Find where the given text appears and provide that cell's center as [x, y] coordinate. 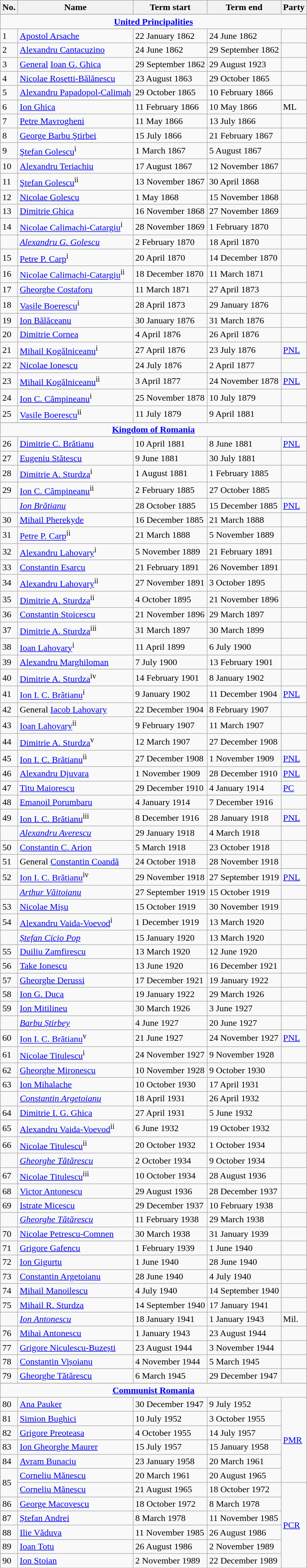
6 June 1932 [170, 1128]
3 [9, 64]
11 April 1899 [170, 647]
65 [9, 1128]
Ion Mihalache [76, 1084]
30 January 1876 [170, 320]
Nicolae Calimachi-Catargiui [76, 227]
29 August 1923 [244, 64]
15 December 1885 [244, 506]
Alexandru Djuvara [76, 774]
15 January 1958 [244, 1447]
Ștefan Cicio Pop [76, 937]
Ion C. Câmpineanuii [76, 490]
84 [9, 1461]
18 April 1931 [170, 1099]
39 [9, 662]
Dimitrie Cornea [76, 335]
15 January 1920 [170, 937]
53 [9, 907]
7 December 1916 [244, 802]
3 October 1895 [244, 583]
43 [9, 725]
28 April 1873 [170, 305]
16 November 1868 [170, 211]
4 June 1927 [170, 1023]
Dimitrie A. Sturdzaii [76, 600]
14 [9, 227]
33 [9, 567]
28 August 1936 [244, 1176]
PC [294, 788]
11 February 1938 [170, 1220]
Ion I. C. Brătianui [76, 695]
27 November 1891 [170, 583]
59 [9, 1009]
Constantin Esarcu [76, 567]
27 October 1885 [244, 490]
Constantin Stoicescu [76, 615]
Take Ionescu [76, 966]
4 April 1876 [170, 335]
26 November 1891 [244, 567]
17 [9, 289]
Nicolae Petrescu-Comnen [76, 1234]
29 December 1947 [244, 1376]
71 [9, 1248]
13 February 1901 [244, 662]
42 [9, 710]
15 July 1957 [170, 1447]
1 February 1885 [244, 473]
Kingdom of Romania [153, 429]
21 August 1965 [170, 1490]
25 November 1878 [170, 397]
Petre P. Carpii [76, 535]
Emanoil Porumbaru [76, 802]
9 February 1907 [170, 725]
23 [9, 381]
31 March 1897 [170, 630]
Term start [170, 7]
Gheorghe Costaforu [76, 289]
31 January 1939 [244, 1234]
Communist Romania [153, 1390]
27 November 1869 [244, 211]
80 [9, 1404]
PCR [294, 1525]
49 [9, 818]
10 July 1952 [170, 1419]
Grigore Gafencu [76, 1248]
Alexandru Teriachiu [76, 166]
Dimitrie A. Sturdzai [76, 473]
11 July 1879 [170, 414]
8 December 1916 [170, 818]
6 July 1900 [244, 647]
11 March 1907 [244, 725]
18 January 1941 [170, 1319]
10 October 1930 [170, 1084]
Vasile Boerescuii [76, 414]
30 [9, 520]
61 [9, 1055]
30 March 1938 [170, 1234]
Grigore Preoteasa [76, 1433]
1 December 1919 [170, 922]
81 [9, 1419]
19 October 1932 [244, 1128]
11 February 1866 [170, 107]
69 [9, 1205]
8 June 1881 [244, 444]
Ștefan Andrei [76, 1518]
58 [9, 994]
68 [9, 1191]
Dimitrie I. G. Ghica [76, 1113]
52 [9, 877]
General Constantin Coandă [76, 861]
41 [9, 695]
Dimitrie A. Sturdzav [76, 742]
Nicolae Rosetti-Bălănescu [76, 78]
8 January 1902 [244, 677]
Dimitrie C. Brătianu [76, 444]
Ion Ghica [76, 107]
7 [9, 121]
8 February 1907 [244, 710]
28 November 1918 [244, 861]
5 March 1918 [170, 847]
89 [9, 1546]
5 June 1932 [244, 1113]
Grigore Niculescu-Buzești [76, 1348]
29 January 1876 [244, 305]
Apostol Arsache [76, 36]
PMR [294, 1440]
1 [9, 36]
36 [9, 615]
13 November 1867 [170, 181]
3 June 1927 [244, 1009]
Petre Mavrogheni [76, 121]
United Principalities [153, 22]
67 [9, 1176]
28 [9, 473]
Dimitrie A. Sturdzaiv [76, 677]
Mihail Kogălniceanui [76, 350]
60 [9, 1038]
11 [9, 181]
20 October 1932 [170, 1145]
35 [9, 600]
29 December 1910 [170, 788]
51 [9, 861]
12 November 1867 [244, 166]
27 April 1873 [244, 289]
Ioan Lahovaryii [76, 725]
13 July 1866 [244, 121]
Ioan Totu [76, 1546]
Constantin C. Arion [76, 847]
17 December 1921 [170, 980]
Ion Bălăceanu [76, 320]
Alexandru Vaida-Voevodi [76, 922]
Ion C. Câmpineanui [76, 397]
25 [9, 414]
1 February 1939 [170, 1248]
Ion Stoian [76, 1561]
54 [9, 922]
24 July 1876 [170, 366]
2 February 1885 [170, 490]
20 June 1927 [244, 1023]
31 [9, 535]
10 May 1866 [244, 107]
Ion Gigurtu [76, 1262]
26 April 1876 [244, 335]
28 November 1869 [170, 227]
Ana Pauker [76, 1404]
83 [9, 1447]
30 March 1899 [244, 630]
10 July 1879 [244, 397]
Nicolae Mișu [76, 907]
13 [9, 211]
31 March 1876 [244, 320]
Istrate Micescu [76, 1205]
10 April 1881 [170, 444]
90 [9, 1561]
Party [294, 7]
40 [9, 677]
10 February 1866 [244, 93]
16 [9, 274]
17 August 1867 [170, 166]
Victor Antonescu [76, 1191]
28 December 1910 [244, 774]
28 October 1885 [170, 506]
10 November 1928 [170, 1070]
1 August 1881 [170, 473]
Ştefan Golescui [76, 151]
17 April 1931 [244, 1084]
29 August 1936 [170, 1191]
9 April 1881 [244, 414]
Dimitrie Ghica [76, 211]
Ştefan Golescuii [76, 181]
15 November 1868 [244, 197]
6 [9, 107]
21 [9, 350]
4 October 1955 [170, 1433]
86 [9, 1504]
16 December 1885 [170, 520]
General Iacob Lahovary [76, 710]
No. [9, 7]
9 October 1934 [244, 1160]
9 June 1881 [170, 458]
16 December 1921 [244, 966]
79 [9, 1376]
1 March 1867 [170, 151]
4 October 1895 [170, 600]
23 August 1863 [170, 78]
Mihail R. Sturdza [76, 1305]
12 March 1907 [170, 742]
12 June 1920 [244, 951]
Gheorghe Derussi [76, 980]
George Barbu Ştirbei [76, 135]
28 January 1918 [244, 818]
2 April 1877 [244, 366]
45 [9, 759]
21 June 1927 [170, 1038]
Alexandru Papadopol-Calimah [76, 93]
21 February 1867 [244, 135]
24 October 1918 [170, 861]
Simion Bughici [76, 1419]
30 November 1919 [244, 907]
Alexandru Lahovaryii [76, 583]
30 March 1926 [170, 1009]
20 April 1870 [170, 258]
Nicolae Titulescuii [76, 1145]
29 March 1938 [244, 1220]
Duiliu Zamfirescu [76, 951]
Name [76, 7]
Alexandru Averescu [76, 833]
10 October 1934 [170, 1176]
77 [9, 1348]
74 [9, 1291]
3 April 1877 [170, 381]
9 [9, 151]
Ion I. C. Brătianuiii [76, 818]
9 October 1930 [244, 1070]
85 [9, 1482]
30 April 1868 [244, 181]
Alexandru Vaida-Voevodii [76, 1128]
Ion G. Duca [76, 994]
9 November 1928 [244, 1055]
1 May 1868 [170, 197]
18 December 1870 [170, 274]
Ion I. C. Brătianuii [76, 759]
17 January 1941 [244, 1305]
10 [9, 166]
22 December 1989 [244, 1561]
9 July 1952 [244, 1404]
Mihail Kogălniceanuii [76, 381]
88 [9, 1532]
Nicolae Ionescu [76, 366]
20 [9, 335]
1 October 1934 [244, 1145]
Ion I. C. Brătianuv [76, 1038]
4 [9, 78]
19 [9, 320]
78 [9, 1362]
72 [9, 1262]
11 December 1904 [244, 695]
24 [9, 397]
22 January 1862 [170, 36]
23 January 1958 [170, 1461]
Nicolae Golescu [76, 197]
Nicolae Calimachi-Catargiuii [76, 274]
29 [9, 490]
50 [9, 847]
55 [9, 951]
5 August 1867 [244, 151]
22 [9, 366]
27 [9, 458]
14 February 1901 [170, 677]
1 February 1870 [244, 227]
Mihail Pherekyde [76, 520]
Term end [244, 7]
15 [9, 258]
27 April 1876 [170, 350]
4 November 1944 [170, 1362]
Ioan Lahovaryi [76, 647]
62 [9, 1070]
7 July 1900 [170, 662]
73 [9, 1276]
Nicolae Titulescui [76, 1055]
76 [9, 1333]
Ilie Văduva [76, 1532]
56 [9, 966]
26 [9, 444]
29 March 1897 [244, 615]
9 January 1902 [170, 695]
Mihai Antonescu [76, 1333]
Ion Brătianu [76, 506]
20 August 1965 [244, 1475]
70 [9, 1234]
26 April 1932 [244, 1099]
Mihail Manoilescu [76, 1291]
14 December 1870 [244, 258]
Eugeniu Stătescu [76, 458]
29 January 1918 [170, 833]
13 June 1920 [170, 966]
27 April 1931 [170, 1113]
Alexandru Marghiloman [76, 662]
Avram Bunaciu [76, 1461]
5 [9, 93]
44 [9, 742]
Alexandru G. Golescu [76, 242]
Alexandru Lahovaryi [76, 552]
47 [9, 788]
66 [9, 1145]
37 [9, 630]
Barbu Știrbey [76, 1023]
ML [294, 107]
18 [9, 305]
23 October 1918 [244, 847]
Ion Antonescu [76, 1319]
64 [9, 1113]
General Ioan G. Ghica [76, 64]
10 February 1938 [244, 1205]
Arthur Văitoianu [76, 892]
30 December 1947 [170, 1404]
4 March 1918 [244, 833]
3 November 1944 [244, 1348]
Constantin Vișoianu [76, 1362]
12 [9, 197]
Alexandru Cantacuzino [76, 50]
8 [9, 135]
Nicolae Titulescuiii [76, 1176]
Mil. [294, 1319]
23 July 1876 [244, 350]
18 April 1870 [244, 242]
24 November 1878 [244, 381]
15 July 1866 [170, 135]
Titu Maiorescu [76, 788]
14 July 1957 [244, 1433]
Dimitrie A. Sturdzaiii [76, 630]
11 May 1866 [170, 121]
2 [9, 50]
6 March 1945 [170, 1376]
Vasile Boerescui [76, 305]
63 [9, 1084]
28 December 1937 [244, 1191]
38 [9, 647]
29 November 1918 [170, 877]
34 [9, 583]
30 July 1881 [244, 458]
48 [9, 802]
75 [9, 1305]
22 December 1904 [170, 710]
29 March 1926 [244, 994]
Ion I. C. Brătianuiv [76, 877]
Ion Gheorghe Maurer [76, 1447]
George Macovescu [76, 1504]
3 October 1955 [244, 1419]
5 March 1945 [244, 1362]
Petre P. Carpi [76, 258]
57 [9, 980]
32 [9, 552]
29 December 1937 [170, 1205]
2 February 1870 [170, 242]
87 [9, 1518]
46 [9, 774]
2 October 1934 [170, 1160]
Ion Mitilineu [76, 1009]
82 [9, 1433]
Gheorghe Mironescu [76, 1070]
